Provide the [x, y] coordinate of the cell's center where the given text is located.  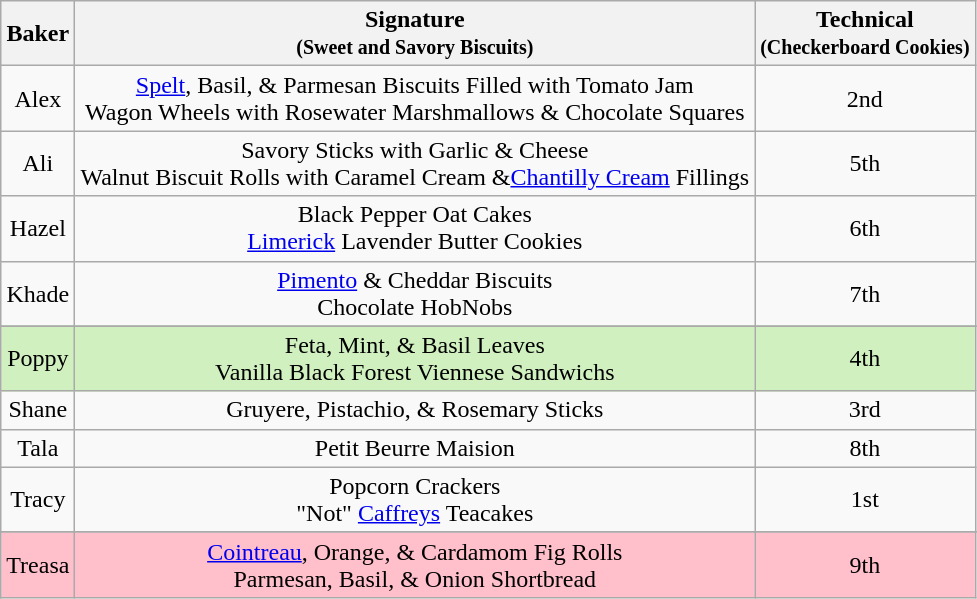
1st [865, 500]
9th [865, 564]
Popcorn Crackers"Not" Caffreys Teacakes [415, 500]
7th [865, 294]
4th [865, 358]
Technical(Checkerboard Cookies) [865, 34]
Feta, Mint, & Basil LeavesVanilla Black Forest Viennese Sandwichs [415, 358]
8th [865, 448]
5th [865, 164]
Tala [38, 448]
Khade [38, 294]
Black Pepper Oat CakesLimerick Lavender Butter Cookies [415, 228]
Cointreau, Orange, & Cardamom Fig RollsParmesan, Basil, & Onion Shortbread [415, 564]
6th [865, 228]
Gruyere, Pistachio, & Rosemary Sticks [415, 410]
Pimento & Cheddar BiscuitsChocolate HobNobs [415, 294]
Tracy [38, 500]
Hazel [38, 228]
Shane [38, 410]
Spelt, Basil, & Parmesan Biscuits Filled with Tomato JamWagon Wheels with Rosewater Marshmallows & Chocolate Squares [415, 98]
Savory Sticks with Garlic & CheeseWalnut Biscuit Rolls with Caramel Cream &Chantilly Cream Fillings [415, 164]
Ali [38, 164]
Signature(Sweet and Savory Biscuits) [415, 34]
Poppy [38, 358]
Alex [38, 98]
Baker [38, 34]
3rd [865, 410]
2nd [865, 98]
Petit Beurre Maision [415, 448]
Treasa [38, 564]
